Find where the given text appears and provide that cell's center as (x, y) coordinate. 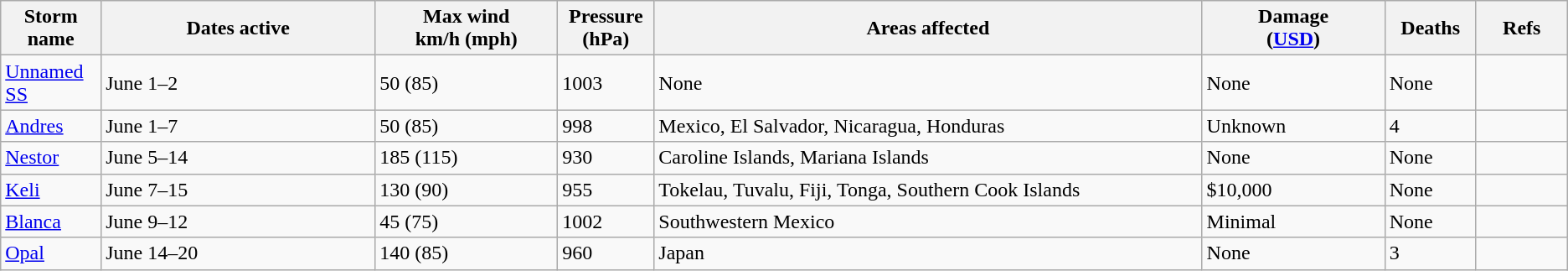
960 (606, 253)
3 (1431, 253)
Pressure(hPa) (606, 29)
Areas affected (928, 29)
Storm name (51, 29)
Minimal (1293, 221)
Andres (51, 126)
June 1–7 (238, 126)
Caroline Islands, Mariana Islands (928, 158)
130 (90) (467, 190)
Mexico, El Salvador, Nicaragua, Honduras (928, 126)
Blanca (51, 221)
June 9–12 (238, 221)
Max windkm/h (mph) (467, 29)
45 (75) (467, 221)
Opal (51, 253)
Nestor (51, 158)
June 5–14 (238, 158)
955 (606, 190)
Dates active (238, 29)
Keli (51, 190)
June 14–20 (238, 253)
$10,000 (1293, 190)
998 (606, 126)
June 7–15 (238, 190)
1002 (606, 221)
4 (1431, 126)
Unknown (1293, 126)
140 (85) (467, 253)
June 1–2 (238, 82)
Refs (1521, 29)
930 (606, 158)
Tokelau, Tuvalu, Fiji, Tonga, Southern Cook Islands (928, 190)
1003 (606, 82)
Southwestern Mexico (928, 221)
Unnamed SS (51, 82)
Deaths (1431, 29)
185 (115) (467, 158)
Damage(USD) (1293, 29)
Japan (928, 253)
